Find where the given text appears and provide that cell's center as [X, Y] coordinate. 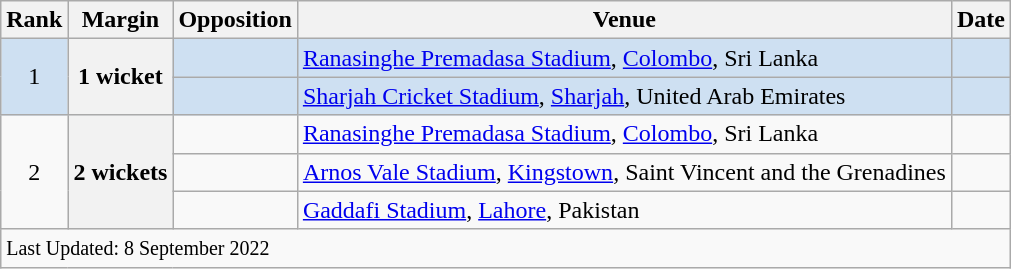
1 [34, 77]
Arnos Vale Stadium, Kingstown, Saint Vincent and the Grenadines [624, 172]
2 wickets [120, 172]
Gaddafi Stadium, Lahore, Pakistan [624, 210]
Last Updated: 8 September 2022 [506, 248]
Margin [120, 20]
Rank [34, 20]
1 wicket [120, 77]
2 [34, 172]
Opposition [235, 20]
Sharjah Cricket Stadium, Sharjah, United Arab Emirates [624, 96]
Date [980, 20]
Venue [624, 20]
